Return the (X, Y) coordinate for the center point of the cell that contains the specified text.  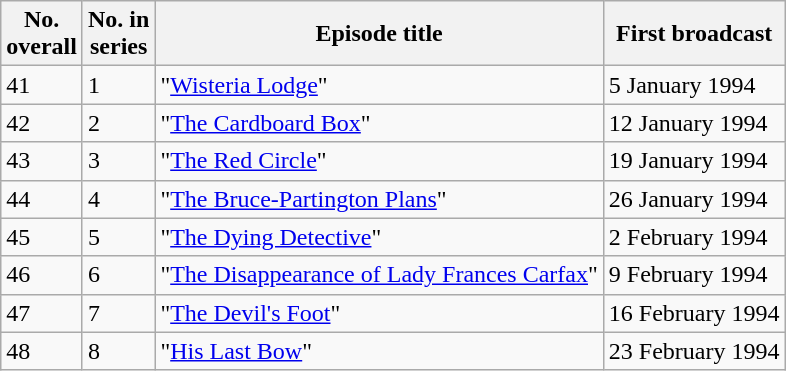
42 (42, 123)
"The Devil's Foot" (379, 313)
7 (118, 313)
26 January 1994 (694, 199)
"The Disappearance of Lady Frances Carfax" (379, 275)
2 February 1994 (694, 237)
5 January 1994 (694, 85)
No. inseries (118, 34)
"His Last Bow" (379, 351)
"Wisteria Lodge" (379, 85)
16 February 1994 (694, 313)
9 February 1994 (694, 275)
23 February 1994 (694, 351)
First broadcast (694, 34)
8 (118, 351)
No.overall (42, 34)
4 (118, 199)
3 (118, 161)
47 (42, 313)
45 (42, 237)
1 (118, 85)
5 (118, 237)
"The Dying Detective" (379, 237)
12 January 1994 (694, 123)
6 (118, 275)
41 (42, 85)
"The Bruce-Partington Plans" (379, 199)
"The Red Circle" (379, 161)
Episode title (379, 34)
2 (118, 123)
43 (42, 161)
46 (42, 275)
48 (42, 351)
19 January 1994 (694, 161)
44 (42, 199)
"The Cardboard Box" (379, 123)
